Extract the (X, Y) coordinate from the center of the cell holding the provided text.  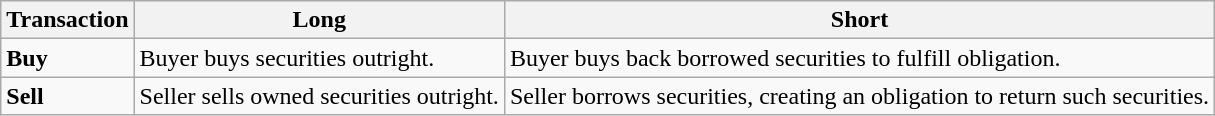
Buy (68, 58)
Buyer buys back borrowed securities to fulfill obligation. (859, 58)
Long (319, 20)
Seller borrows securities, creating an obligation to return such securities. (859, 96)
Sell (68, 96)
Seller sells owned securities outright. (319, 96)
Short (859, 20)
Buyer buys securities outright. (319, 58)
Transaction (68, 20)
